Search for the cell housing the specified text and yield its (x, y) center coordinate. 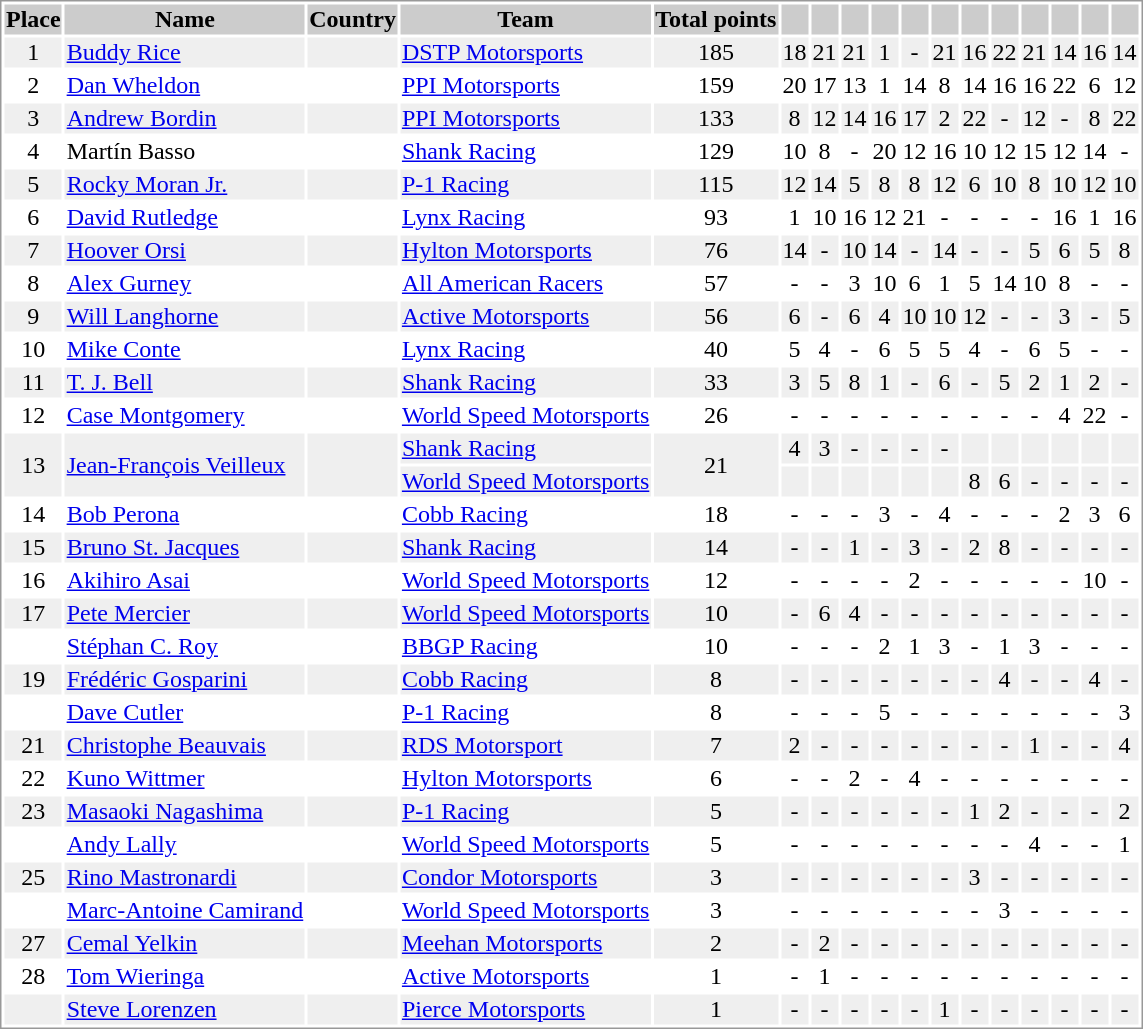
28 (33, 977)
33 (716, 383)
Dave Cutler (185, 713)
Mike Conte (185, 349)
Dan Wheldon (185, 85)
RDS Motorsport (525, 745)
Pierce Motorsports (525, 1009)
Buddy Rice (185, 53)
Bob Perona (185, 515)
19 (33, 679)
Meehan Motorsports (525, 943)
159 (716, 85)
BBGP Racing (525, 647)
Kuno Wittmer (185, 779)
25 (33, 877)
129 (716, 151)
Will Langhorne (185, 317)
Frédéric Gosparini (185, 679)
Stéphan C. Roy (185, 647)
David Rutledge (185, 217)
93 (716, 217)
9 (33, 317)
Andrew Bordin (185, 119)
Rino Mastronardi (185, 877)
Country (353, 19)
Name (185, 19)
Condor Motorsports (525, 877)
23 (33, 811)
Team (525, 19)
115 (716, 185)
Case Montgomery (185, 415)
Place (33, 19)
57 (716, 283)
27 (33, 943)
Total points (716, 19)
Martín Basso (185, 151)
Andy Lally (185, 845)
Akihiro Asai (185, 581)
Rocky Moran Jr. (185, 185)
26 (716, 415)
185 (716, 53)
Bruno St. Jacques (185, 547)
133 (716, 119)
Jean-François Veilleux (185, 466)
40 (716, 349)
Hoover Orsi (185, 251)
Tom Wieringa (185, 977)
Cemal Yelkin (185, 943)
T. J. Bell (185, 383)
Masaoki Nagashima (185, 811)
All American Racers (525, 283)
76 (716, 251)
DSTP Motorsports (525, 53)
Christophe Beauvais (185, 745)
11 (33, 383)
Pete Mercier (185, 613)
56 (716, 317)
Steve Lorenzen (185, 1009)
Marc-Antoine Camirand (185, 911)
Alex Gurney (185, 283)
